Determine the (x, y) coordinate at the center of the cell enclosing the given text.  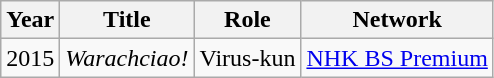
Role (248, 20)
Network (397, 20)
Virus-kun (248, 58)
Warachciao! (127, 58)
2015 (30, 58)
NHK BS Premium (397, 58)
Title (127, 20)
Year (30, 20)
